Find where the given text appears and provide that cell's center as [x, y] coordinate. 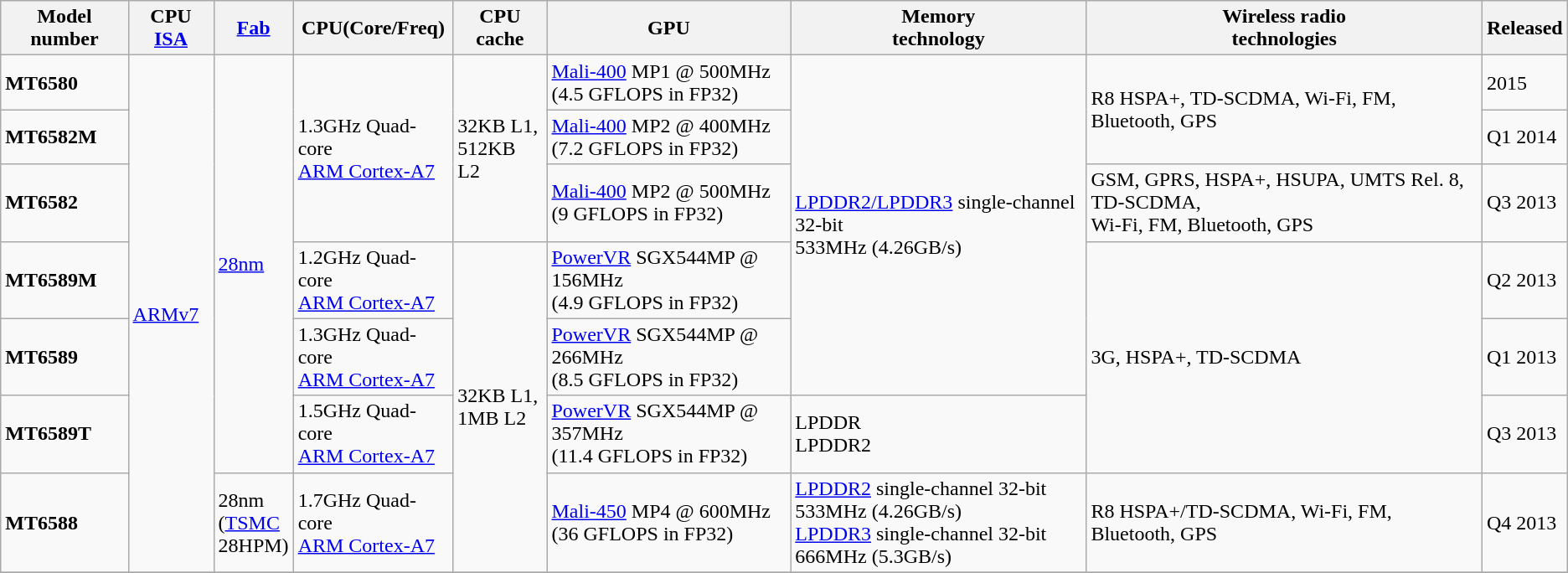
1.5GHz Quad-core ARM Cortex-A7 [374, 434]
28nm (TSMC 28HPM) [253, 523]
Memory technology [938, 28]
GSM, GPRS, HSPA+, HSUPA, UMTS Rel. 8, TD-SCDMA, Wi-Fi, FM, Bluetooth, GPS [1285, 203]
MT6589M [64, 280]
Mali-400 MP2 @ 500MHz(9 GFLOPS in FP32) [668, 203]
Q1 2014 [1524, 137]
Q4 2013 [1524, 523]
R8 HSPA+/TD-SCDMA, Wi-Fi, FM, Bluetooth, GPS [1285, 523]
Fab [253, 28]
32KB L1, 1MB L2 [500, 407]
1.2GHz Quad-core ARM Cortex-A7 [374, 280]
MT6580 [64, 82]
3G, HSPA+, TD-SCDMA [1285, 357]
MT6589T [64, 434]
Wireless radio technologies [1285, 28]
ARMv7 [171, 313]
Mali-400 MP1 @ 500MHz(4.5 GFLOPS in FP32) [668, 82]
Model number [64, 28]
Mali-450 MP4 @ 600MHz(36 GFLOPS in FP32) [668, 523]
CPU(Core/Freq) [374, 28]
28nm [253, 264]
PowerVR SGX544MP @ 357MHz(11.4 GFLOPS in FP32) [668, 434]
Q1 2013 [1524, 357]
Mali-400 MP2 @ 400MHz(7.2 GFLOPS in FP32) [668, 137]
LPDDR2/LPDDR3 single-channel 32-bit533MHz (4.26GB/s) [938, 225]
PowerVR SGX544MP @ 156MHz(4.9 GFLOPS in FP32) [668, 280]
1.7GHz Quad-core ARM Cortex-A7 [374, 523]
CPU cache [500, 28]
LPDDR2 single-channel 32-bit533MHz (4.26GB/s)LPDDR3 single-channel 32-bit666MHz (5.3GB/s) [938, 523]
PowerVR SGX544MP @ 266MHz(8.5 GFLOPS in FP32) [668, 357]
MT6582M [64, 137]
CPU ISA [171, 28]
Q2 2013 [1524, 280]
2015 [1524, 82]
GPU [668, 28]
LPDDRLPDDR2 [938, 434]
MT6589 [64, 357]
Released [1524, 28]
32KB L1, 512KB L2 [500, 148]
R8 HSPA+, TD-SCDMA, Wi-Fi, FM, Bluetooth, GPS [1285, 110]
MT6588 [64, 523]
MT6582 [64, 203]
